From the cell containing the given text, extract its center point as [x, y] coordinate. 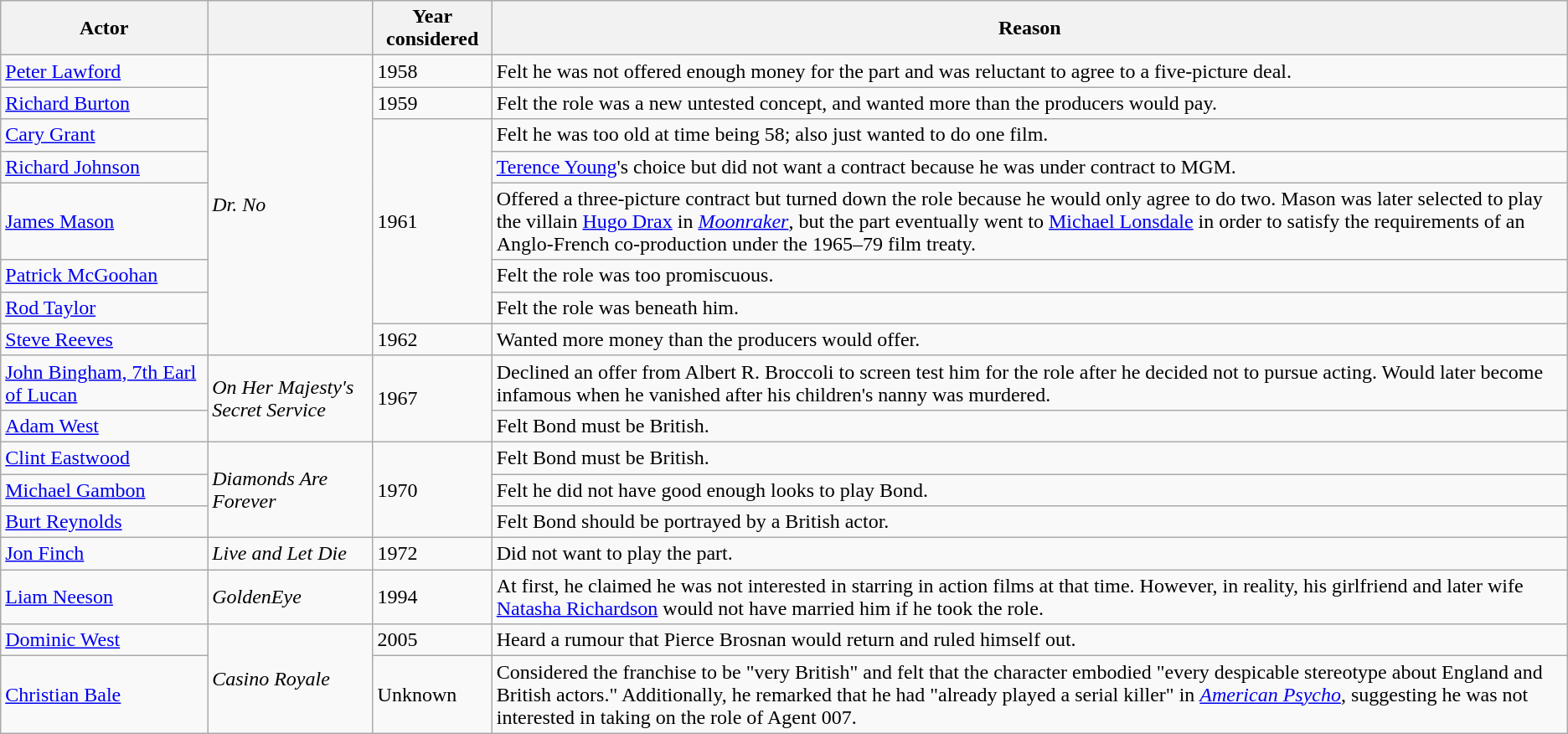
Peter Lawford [104, 71]
Rod Taylor [104, 308]
Heard a rumour that Pierce Brosnan would return and ruled himself out. [1029, 640]
Patrick McGoohan [104, 276]
2005 [432, 640]
Felt Bond should be portrayed by a British actor. [1029, 522]
Michael Gambon [104, 490]
Adam West [104, 426]
Casino Royale [290, 679]
Richard Johnson [104, 167]
1962 [432, 339]
John Bingham, 7th Earl of Lucan [104, 382]
Did not want to play the part. [1029, 554]
1972 [432, 554]
GoldenEye [290, 597]
Liam Neeson [104, 597]
1961 [432, 221]
Dominic West [104, 640]
Dr. No [290, 205]
1959 [432, 103]
Jon Finch [104, 554]
1970 [432, 489]
Felt the role was beneath him. [1029, 308]
Live and Let Die [290, 554]
Clint Eastwood [104, 457]
Year considered [432, 28]
Felt he was not offered enough money for the part and was reluctant to agree to a five-picture deal. [1029, 71]
Unknown [432, 695]
Felt he did not have good enough looks to play Bond. [1029, 490]
Wanted more money than the producers would offer. [1029, 339]
1994 [432, 597]
Felt the role was a new untested concept, and wanted more than the producers would pay. [1029, 103]
1967 [432, 399]
Actor [104, 28]
Cary Grant [104, 135]
Terence Young's choice but did not want a contract because he was under contract to MGM. [1029, 167]
Felt he was too old at time being 58; also just wanted to do one film. [1029, 135]
Richard Burton [104, 103]
On Her Majesty's Secret Service [290, 399]
Diamonds Are Forever [290, 489]
Christian Bale [104, 695]
1958 [432, 71]
Felt the role was too promiscuous. [1029, 276]
Reason [1029, 28]
Steve Reeves [104, 339]
Burt Reynolds [104, 522]
James Mason [104, 221]
